Search for the cell housing the specified text and yield its [X, Y] center coordinate. 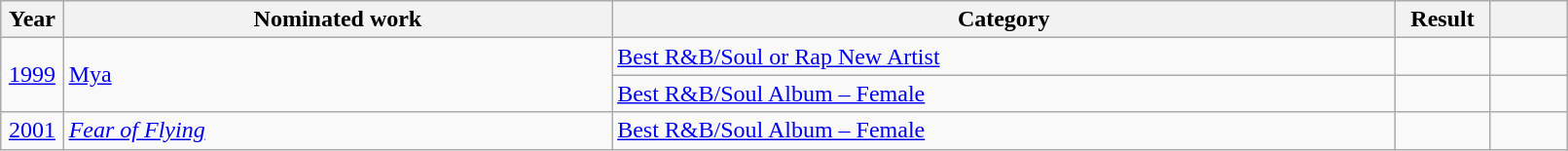
2001 [32, 131]
Year [32, 19]
1999 [32, 75]
Nominated work [338, 19]
Best R&B/Soul or Rap New Artist [1004, 57]
Result [1442, 19]
Category [1004, 19]
Mya [338, 75]
Fear of Flying [338, 131]
